From the cell containing the given text, extract its center point as (X, Y) coordinate. 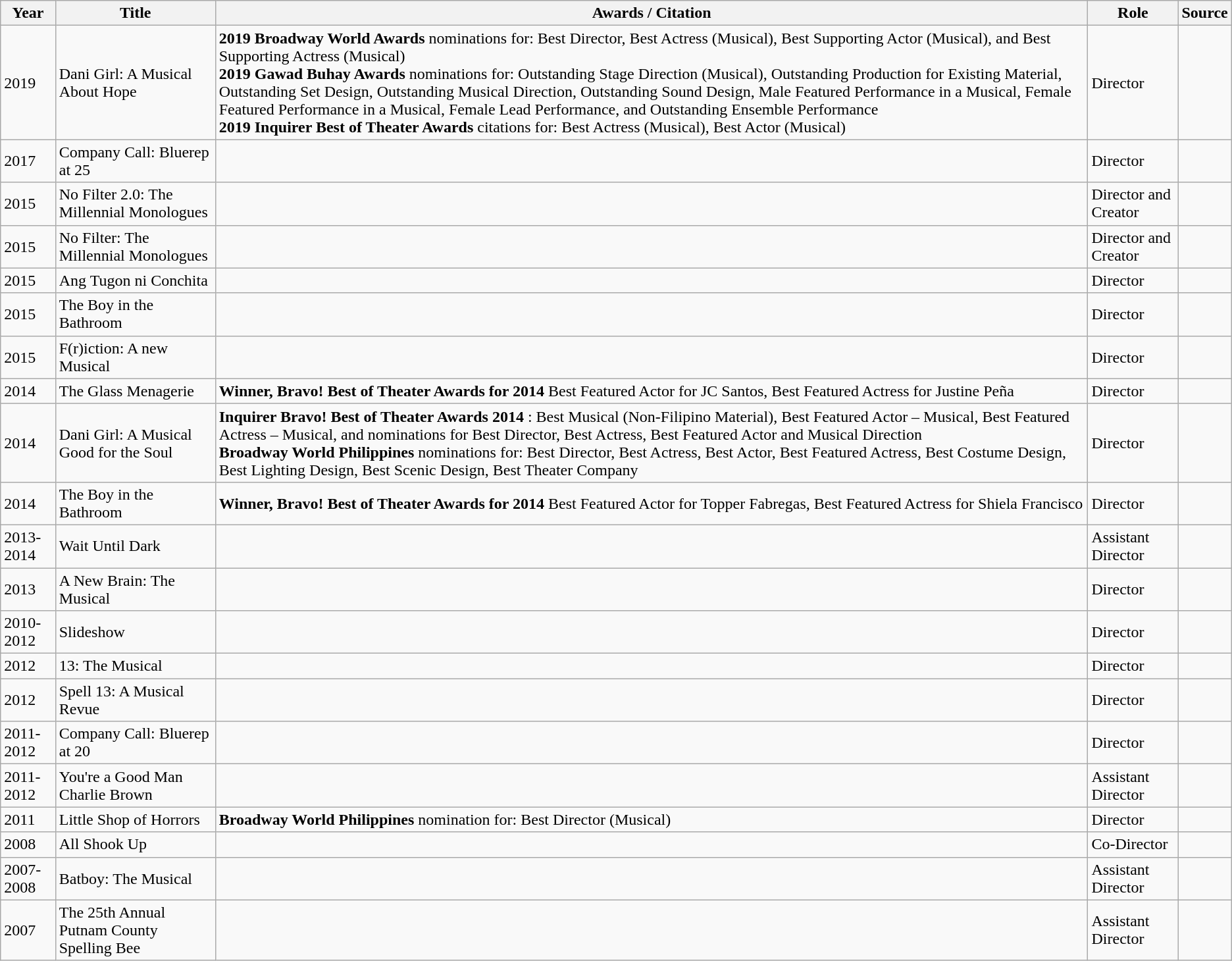
Company Call: Bluerep at 20 (136, 742)
No Filter 2.0: The Millennial Monologues (136, 204)
Little Shop of Horrors (136, 819)
Title (136, 13)
Role (1133, 13)
Awards / Citation (652, 13)
Batboy: The Musical (136, 878)
Source (1204, 13)
Co-Director (1133, 844)
Year (28, 13)
Spell 13: A Musical Revue (136, 700)
2010-2012 (28, 632)
2013 (28, 588)
The Glass Menagerie (136, 391)
2007-2008 (28, 878)
You're a Good Man Charlie Brown (136, 786)
All Shook Up (136, 844)
2007 (28, 930)
Ang Tugon ni Conchita (136, 280)
Dani Girl: A Musical Good for the Soul (136, 442)
No Filter: The Millennial Monologues (136, 246)
2011 (28, 819)
Broadway World Philippines nomination for: Best Director (Musical) (652, 819)
The 25th Annual Putnam County Spelling Bee (136, 930)
Winner, Bravo! Best of Theater Awards for 2014 Best Featured Actor for Topper Fabregas, Best Featured Actress for Shiela Francisco (652, 503)
Slideshow (136, 632)
Company Call: Bluerep at 25 (136, 161)
Winner, Bravo! Best of Theater Awards for 2014 Best Featured Actor for JC Santos, Best Featured Actress for Justine Peña (652, 391)
13: The Musical (136, 666)
2013-2014 (28, 546)
Dani Girl: A Musical About Hope (136, 83)
2019 (28, 83)
2017 (28, 161)
A New Brain: The Musical (136, 588)
2008 (28, 844)
Wait Until Dark (136, 546)
F(r)iction: A new Musical (136, 357)
